Return the [x, y] coordinate for the center point of the cell that contains the specified text.  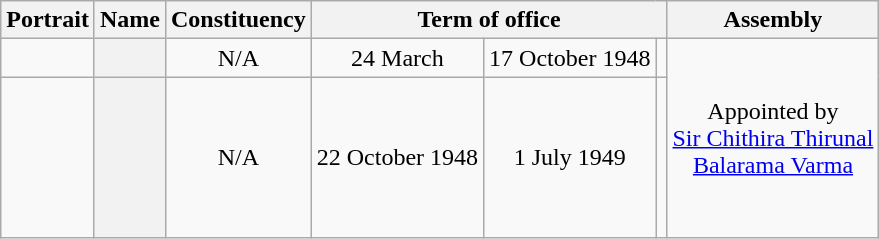
Name [130, 20]
Portrait [48, 20]
Term of office [489, 20]
17 October 1948 [570, 58]
1 July 1949 [570, 158]
24 March [397, 58]
Assembly [773, 20]
22 October 1948 [397, 158]
Constituency [238, 20]
Appointed by Sir Chithira Thirunal Balarama Varma [773, 138]
